Output the [X, Y] coordinate of the center of the cell containing the given text.  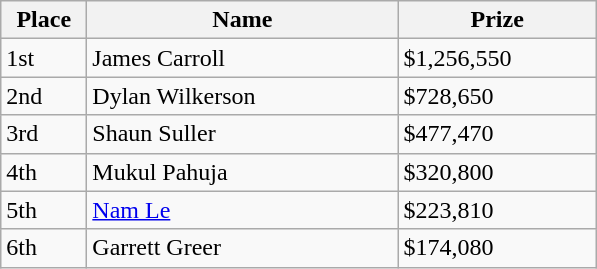
James Carroll [242, 58]
Shaun Suller [242, 134]
Mukul Pahuja [242, 172]
3rd [44, 134]
Dylan Wilkerson [242, 96]
6th [44, 248]
$320,800 [498, 172]
Nam Le [242, 210]
Prize [498, 20]
1st [44, 58]
$223,810 [498, 210]
$477,470 [498, 134]
Place [44, 20]
$728,650 [498, 96]
2nd [44, 96]
Name [242, 20]
$174,080 [498, 248]
5th [44, 210]
4th [44, 172]
$1,256,550 [498, 58]
Garrett Greer [242, 248]
